Return the (X, Y) coordinate for the center point of the cell that contains the specified text.  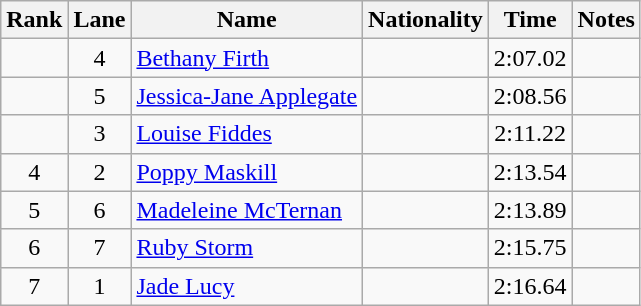
2:15.75 (530, 248)
Time (530, 20)
2:13.89 (530, 210)
2:08.56 (530, 96)
Nationality (426, 20)
Louise Fiddes (247, 134)
Ruby Storm (247, 248)
Bethany Firth (247, 58)
1 (100, 286)
Notes (606, 20)
2:16.64 (530, 286)
Lane (100, 20)
2 (100, 172)
Rank (34, 20)
Jade Lucy (247, 286)
Madeleine McTernan (247, 210)
Name (247, 20)
2:11.22 (530, 134)
3 (100, 134)
Poppy Maskill (247, 172)
2:07.02 (530, 58)
2:13.54 (530, 172)
Jessica-Jane Applegate (247, 96)
